Capture the cell that displays the provided text and extract its (X, Y) central coordinate. 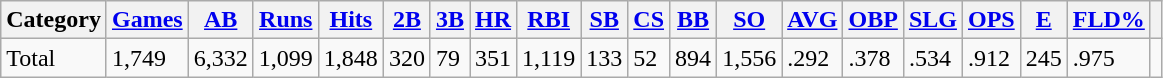
1,556 (750, 58)
AB (220, 20)
351 (494, 58)
Total (54, 58)
.378 (873, 58)
320 (406, 58)
.975 (1108, 58)
CS (649, 20)
79 (450, 58)
SLG (932, 20)
3B (450, 20)
E (1044, 20)
1,749 (147, 58)
133 (604, 58)
OBP (873, 20)
SO (750, 20)
6,332 (220, 58)
BB (694, 20)
Runs (286, 20)
1,099 (286, 58)
2B (406, 20)
Hits (350, 20)
.912 (991, 58)
AVG (812, 20)
Category (54, 20)
SB (604, 20)
894 (694, 58)
1,848 (350, 58)
.534 (932, 58)
245 (1044, 58)
.292 (812, 58)
OPS (991, 20)
FLD% (1108, 20)
52 (649, 58)
Games (147, 20)
HR (494, 20)
RBI (549, 20)
1,119 (549, 58)
